For the text-containing cell, return its midpoint in (X, Y) coordinate format. 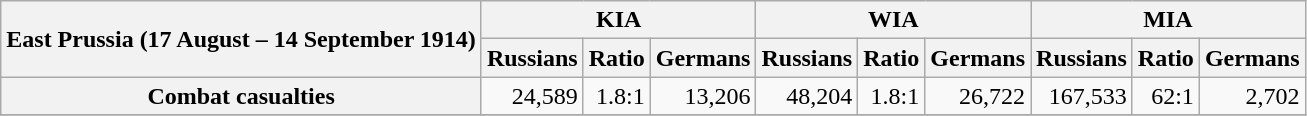
26,722 (978, 96)
KIA (618, 20)
2,702 (1252, 96)
Combat casualties (242, 96)
WIA (894, 20)
East Prussia (17 August – 14 September 1914) (242, 39)
167,533 (1082, 96)
MIA (1168, 20)
48,204 (807, 96)
62:1 (1166, 96)
24,589 (532, 96)
13,206 (703, 96)
